Output the (x, y) coordinate of the center of the cell containing the given text.  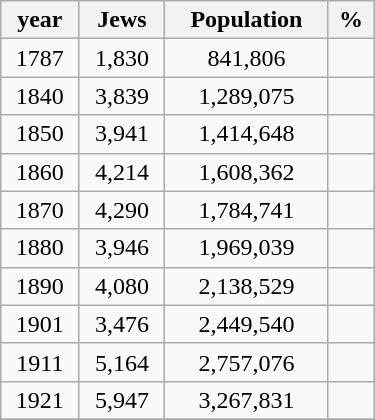
841,806 (246, 58)
1911 (40, 362)
4,080 (122, 286)
4,214 (122, 172)
1787 (40, 58)
3,476 (122, 324)
5,164 (122, 362)
1850 (40, 134)
1,830 (122, 58)
5,947 (122, 400)
1880 (40, 248)
2,138,529 (246, 286)
4,290 (122, 210)
1890 (40, 286)
1,289,075 (246, 96)
3,267,831 (246, 400)
1,969,039 (246, 248)
1901 (40, 324)
2,757,076 (246, 362)
1,414,648 (246, 134)
Population (246, 20)
1870 (40, 210)
2,449,540 (246, 324)
1860 (40, 172)
1,784,741 (246, 210)
1840 (40, 96)
year (40, 20)
3,946 (122, 248)
% (351, 20)
Jews (122, 20)
3,941 (122, 134)
1921 (40, 400)
1,608,362 (246, 172)
3,839 (122, 96)
